Scan for the cell matching the given text and deliver its (X, Y) coordinate at center. 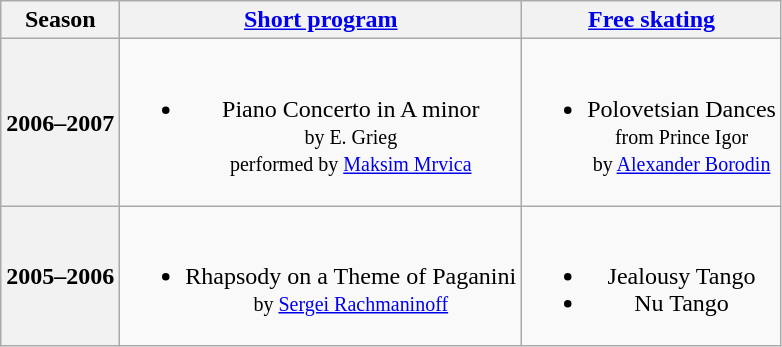
Free skating (652, 20)
Short program (321, 20)
Jealousy TangoNu Tango (652, 276)
Polovetsian Dances from Prince Igor by Alexander Borodin (652, 122)
Season (60, 20)
Rhapsody on a Theme of Paganini by Sergei Rachmaninoff (321, 276)
2006–2007 (60, 122)
2005–2006 (60, 276)
Piano Concerto in A minor by E. Grieg performed by Maksim Mrvica (321, 122)
